Scan for the cell matching the given text and deliver its (x, y) coordinate at center. 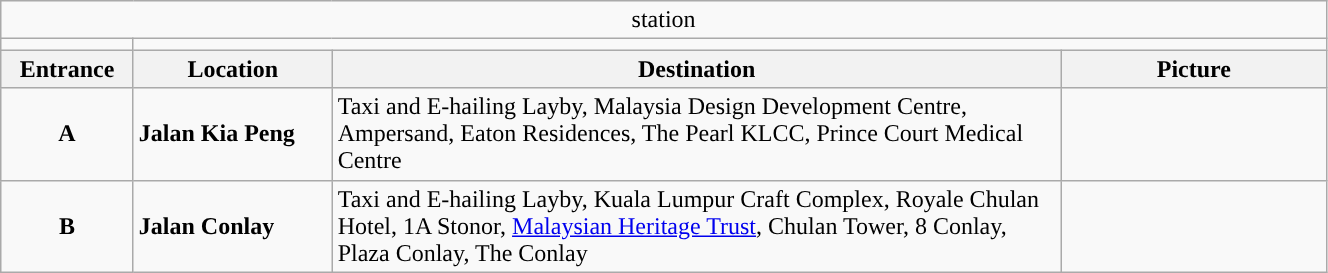
Jalan Kia Peng (232, 134)
Picture (1194, 69)
Entrance (68, 69)
Jalan Conlay (232, 226)
station (664, 20)
B (68, 226)
Destination (696, 69)
Taxi and E-hailing Layby, Malaysia Design Development Centre, Ampersand, Eaton Residences, The Pearl KLCC, Prince Court Medical Centre (696, 134)
Location (232, 69)
A (68, 134)
